Identify which cell holds the provided text, then report its [x, y] central coordinate. 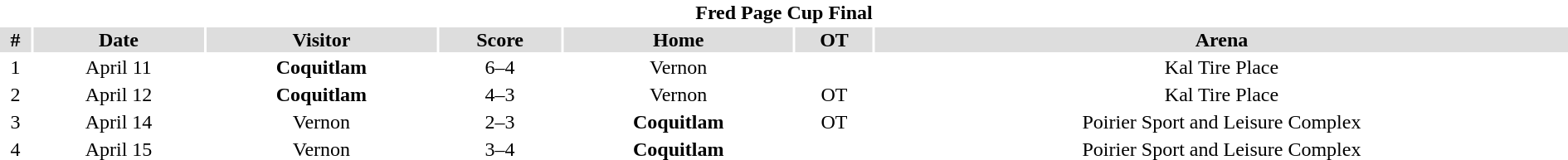
April 12 [119, 95]
Arena [1221, 40]
2 [15, 95]
April 14 [119, 122]
Home [679, 40]
4–3 [500, 95]
Fred Page Cup Final [784, 12]
# [15, 40]
Poirier Sport and Leisure Complex [1221, 122]
1 [15, 67]
Date [119, 40]
6–4 [500, 67]
Visitor [322, 40]
April 11 [119, 67]
Score [500, 40]
3 [15, 122]
2–3 [500, 122]
